Find where the given text appears and provide that cell's center as (X, Y) coordinate. 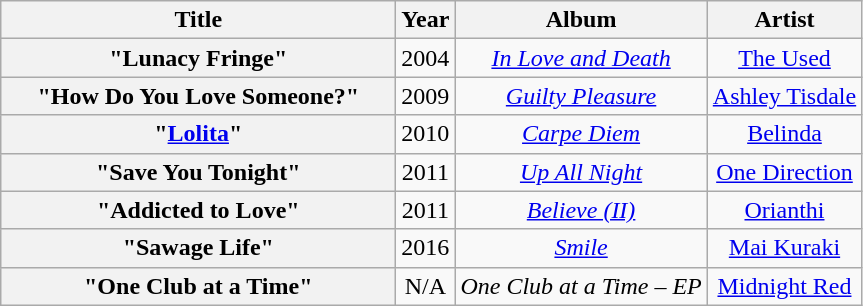
Year (426, 20)
2016 (426, 248)
In Love and Death (581, 58)
Orianthi (784, 210)
2010 (426, 134)
One Direction (784, 172)
Mai Kuraki (784, 248)
The Used (784, 58)
Artist (784, 20)
Guilty Pleasure (581, 96)
"Lolita" (198, 134)
One Club at a Time – EP (581, 286)
"Save You Tonight" (198, 172)
N/A (426, 286)
"One Club at a Time" (198, 286)
Up All Night (581, 172)
Carpe Diem (581, 134)
"Sawage Life" (198, 248)
Midnight Red (784, 286)
Belinda (784, 134)
2004 (426, 58)
"How Do You Love Someone?" (198, 96)
Title (198, 20)
2009 (426, 96)
Smile (581, 248)
Album (581, 20)
"Lunacy Fringe" (198, 58)
Believe (II) (581, 210)
"Addicted to Love" (198, 210)
Ashley Tisdale (784, 96)
